Detect which cell encompasses the target text, then output its [x, y] center coordinate. 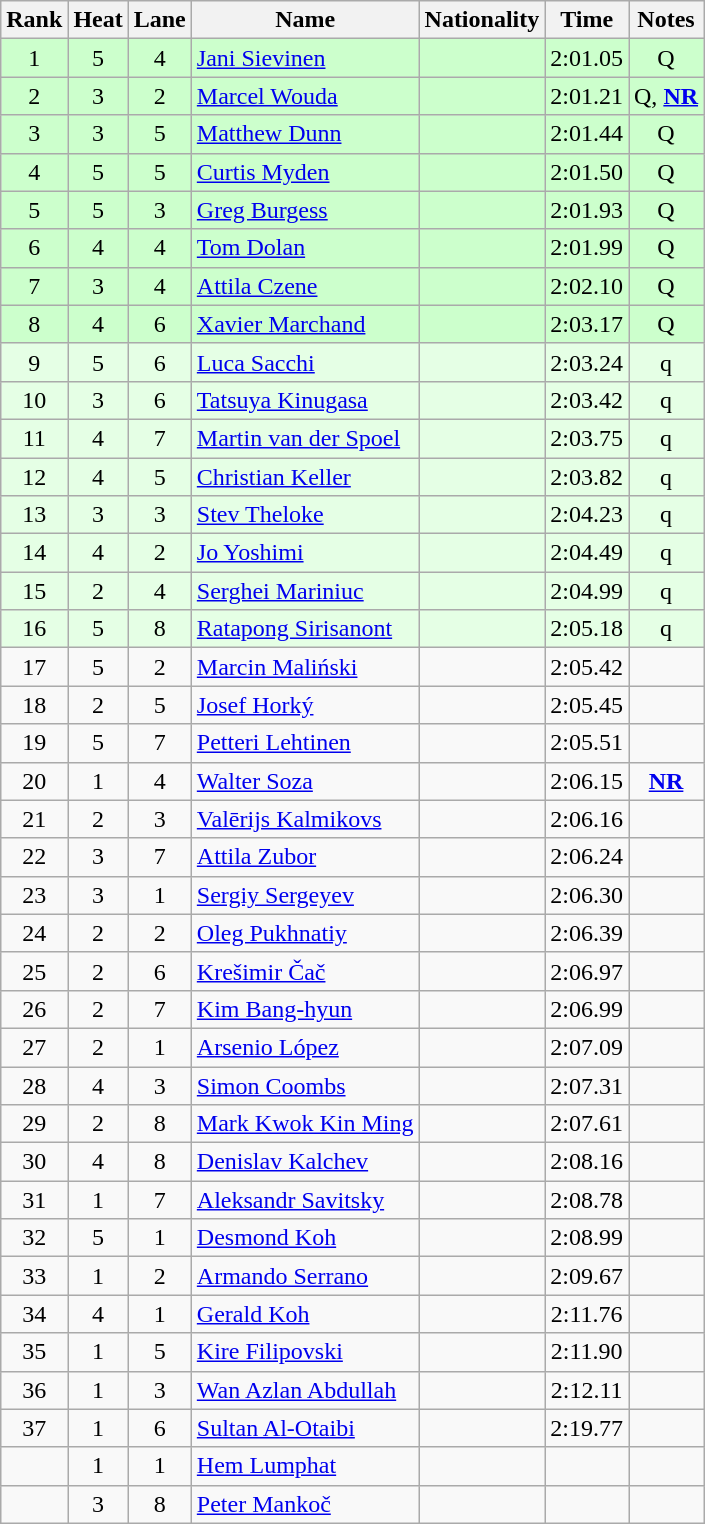
2:01.50 [587, 172]
37 [34, 1428]
9 [34, 362]
Jani Sievinen [305, 58]
Curtis Myden [305, 172]
17 [34, 667]
34 [34, 1314]
Matthew Dunn [305, 134]
Notes [666, 20]
2:07.61 [587, 1124]
Attila Zubor [305, 857]
2:08.16 [587, 1162]
Wan Azlan Abdullah [305, 1390]
2:06.99 [587, 1009]
10 [34, 400]
2:03.17 [587, 324]
2:03.75 [587, 438]
2:07.09 [587, 1047]
11 [34, 438]
Krešimir Čač [305, 971]
Lane [160, 20]
Ratapong Sirisanont [305, 629]
Attila Czene [305, 286]
Kim Bang-hyun [305, 1009]
NR [666, 781]
Hem Lumphat [305, 1466]
2:08.78 [587, 1200]
2:01.99 [587, 248]
2:01.93 [587, 210]
2:08.99 [587, 1238]
2:19.77 [587, 1428]
13 [34, 515]
2:01.44 [587, 134]
Xavier Marchand [305, 324]
2:01.21 [587, 96]
29 [34, 1124]
2:05.42 [587, 667]
14 [34, 553]
2:06.39 [587, 933]
2:11.76 [587, 1314]
31 [34, 1200]
2:06.97 [587, 971]
Denislav Kalchev [305, 1162]
Sultan Al-Otaibi [305, 1428]
Desmond Koh [305, 1238]
2:04.99 [587, 591]
Name [305, 20]
2:04.49 [587, 553]
2:04.23 [587, 515]
Mark Kwok Kin Ming [305, 1124]
2:03.24 [587, 362]
Martin van der Spoel [305, 438]
16 [34, 629]
Oleg Pukhnatiy [305, 933]
Q, NR [666, 96]
2:01.05 [587, 58]
2:06.24 [587, 857]
Time [587, 20]
Kire Filipovski [305, 1352]
2:09.67 [587, 1276]
Armando Serrano [305, 1276]
30 [34, 1162]
26 [34, 1009]
2:11.90 [587, 1352]
Tom Dolan [305, 248]
12 [34, 477]
25 [34, 971]
Petteri Lehtinen [305, 743]
Rank [34, 20]
24 [34, 933]
Jo Yoshimi [305, 553]
2:12.11 [587, 1390]
Marcel Wouda [305, 96]
2:06.16 [587, 819]
36 [34, 1390]
Stev Theloke [305, 515]
21 [34, 819]
Valērijs Kalmikovs [305, 819]
Serghei Mariniuc [305, 591]
Josef Horký [305, 705]
35 [34, 1352]
23 [34, 895]
Nationality [482, 20]
Greg Burgess [305, 210]
Luca Sacchi [305, 362]
2:02.10 [587, 286]
Heat [98, 20]
19 [34, 743]
Gerald Koh [305, 1314]
Tatsuya Kinugasa [305, 400]
20 [34, 781]
2:05.51 [587, 743]
Peter Mankoč [305, 1504]
2:05.18 [587, 629]
2:07.31 [587, 1085]
2:05.45 [587, 705]
Sergiy Sergeyev [305, 895]
33 [34, 1276]
22 [34, 857]
Aleksandr Savitsky [305, 1200]
2:06.30 [587, 895]
27 [34, 1047]
32 [34, 1238]
2:03.82 [587, 477]
Christian Keller [305, 477]
28 [34, 1085]
Walter Soza [305, 781]
Simon Coombs [305, 1085]
Marcin Maliński [305, 667]
15 [34, 591]
2:03.42 [587, 400]
Arsenio López [305, 1047]
2:06.15 [587, 781]
18 [34, 705]
